Locate the cell with the specified text and output its [x, y] center coordinate. 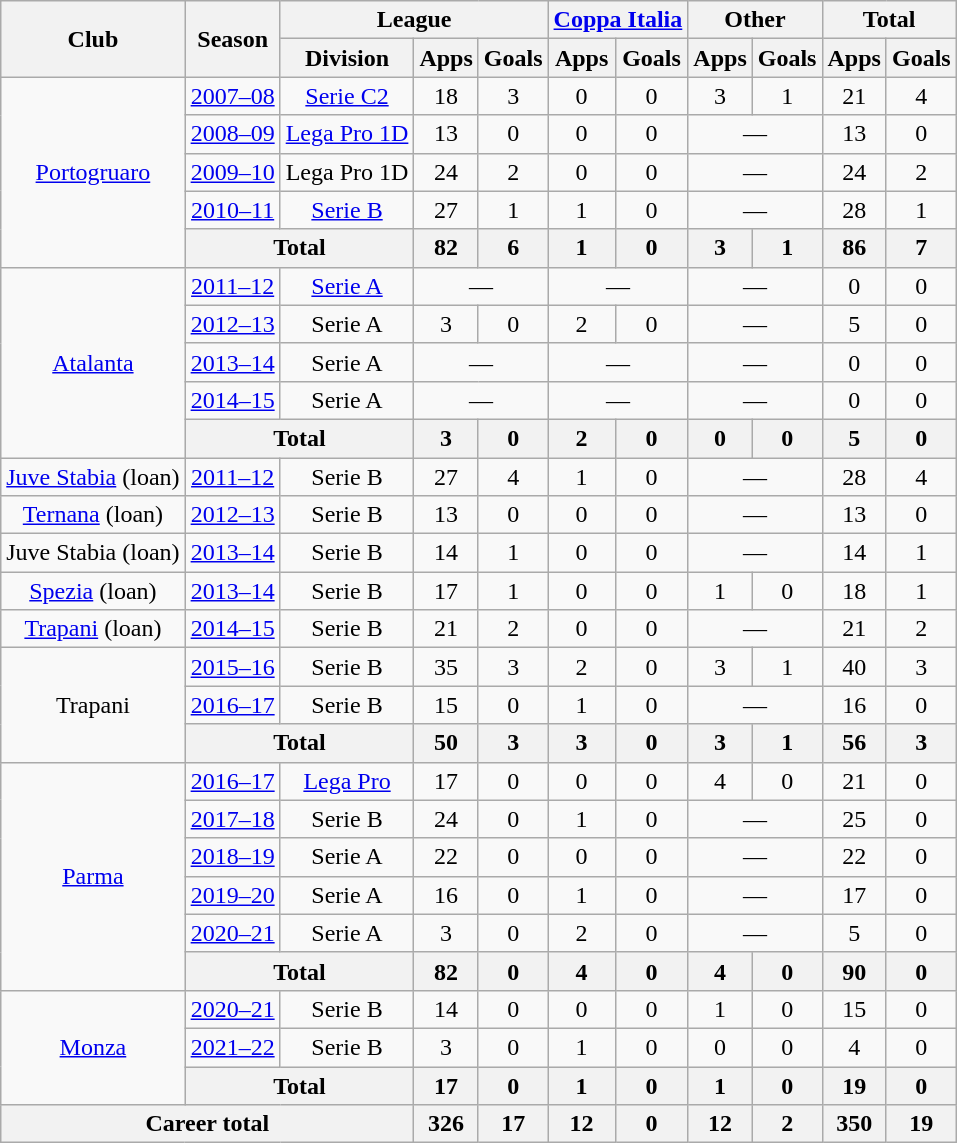
League [414, 20]
Division [347, 58]
2017–18 [232, 819]
Atalanta [93, 362]
86 [854, 248]
2007–08 [232, 96]
2009–10 [232, 172]
Trapani (loan) [93, 629]
326 [446, 1124]
Lega Pro [347, 781]
Spezia (loan) [93, 591]
Parma [93, 876]
Coppa Italia [618, 20]
90 [854, 971]
6 [513, 248]
2010–11 [232, 210]
Season [232, 39]
Monza [93, 1047]
2015–16 [232, 667]
Ternana (loan) [93, 515]
56 [854, 743]
Serie C2 [347, 96]
Other [755, 20]
25 [854, 819]
350 [854, 1124]
35 [446, 667]
50 [446, 743]
Trapani [93, 705]
2021–22 [232, 1047]
2019–20 [232, 895]
Club [93, 39]
Career total [208, 1124]
Portogruaro [93, 172]
40 [854, 667]
7 [921, 248]
2008–09 [232, 134]
2018–19 [232, 857]
